For the text-containing cell, return its midpoint in (X, Y) coordinate format. 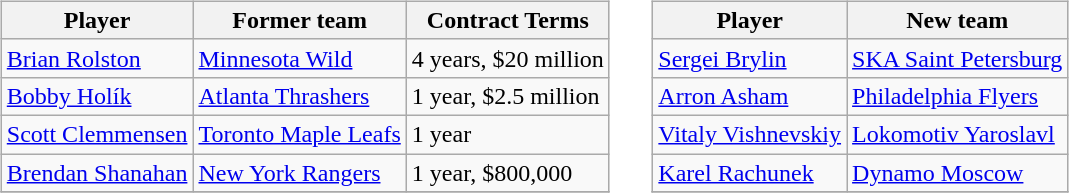
Atlanta Thrashers (300, 96)
Bobby Holík (97, 96)
Lokomotiv Yaroslavl (958, 134)
New York Rangers (300, 173)
Dynamo Moscow (958, 173)
Karel Rachunek (750, 173)
Former team (300, 20)
New team (958, 20)
Brian Rolston (97, 58)
Brendan Shanahan (97, 173)
Toronto Maple Leafs (300, 134)
Arron Asham (750, 96)
Sergei Brylin (750, 58)
Philadelphia Flyers (958, 96)
1 year (508, 134)
1 year, $800,000 (508, 173)
SKA Saint Petersburg (958, 58)
Contract Terms (508, 20)
4 years, $20 million (508, 58)
Minnesota Wild (300, 58)
Vitaly Vishnevskiy (750, 134)
1 year, $2.5 million (508, 96)
Scott Clemmensen (97, 134)
